Extract the (X, Y) coordinate from the center of the cell holding the provided text.  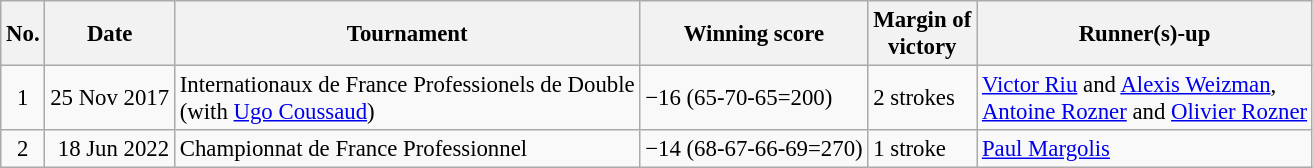
Margin ofvictory (922, 34)
25 Nov 2017 (110, 98)
1 stroke (922, 149)
Victor Riu and Alexis Weizman, Antoine Rozner and Olivier Rozner (1145, 98)
Winning score (754, 34)
Championnat de France Professionnel (406, 149)
Tournament (406, 34)
Date (110, 34)
−16 (65-70-65=200) (754, 98)
Paul Margolis (1145, 149)
2 strokes (922, 98)
Internationaux de France Professionels de Double(with Ugo Coussaud) (406, 98)
1 (23, 98)
Runner(s)-up (1145, 34)
2 (23, 149)
No. (23, 34)
18 Jun 2022 (110, 149)
−14 (68-67-66-69=270) (754, 149)
